Provide the [X, Y] coordinate of the cell's center where the given text is located.  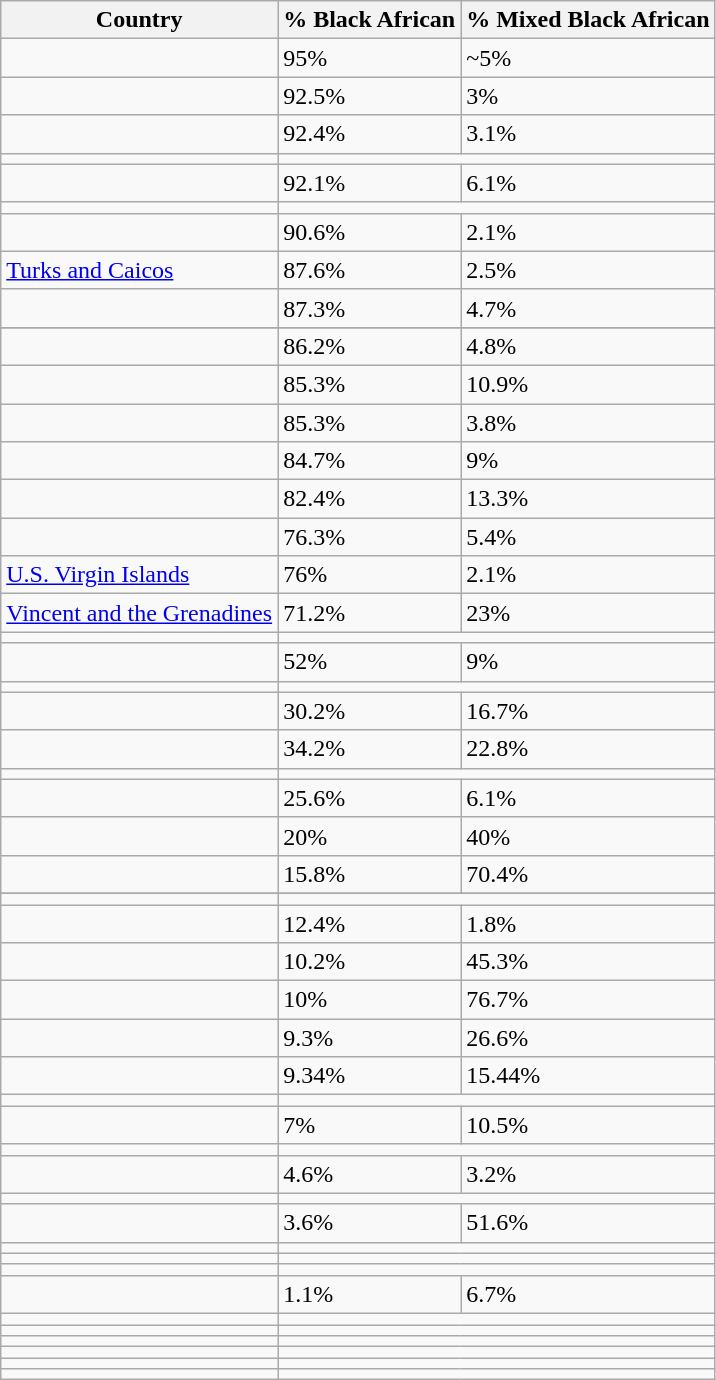
70.4% [588, 874]
40% [588, 836]
U.S. Virgin Islands [140, 575]
95% [370, 58]
% Mixed Black African [588, 20]
10.9% [588, 384]
9.3% [370, 1038]
10.5% [588, 1125]
10% [370, 1000]
23% [588, 613]
87.3% [370, 308]
76% [370, 575]
3% [588, 96]
20% [370, 836]
7% [370, 1125]
3.1% [588, 134]
2.5% [588, 270]
76.3% [370, 537]
3.6% [370, 1223]
52% [370, 662]
1.8% [588, 923]
16.7% [588, 711]
9.34% [370, 1076]
Turks and Caicos [140, 270]
3.2% [588, 1174]
90.6% [370, 232]
13.3% [588, 499]
3.8% [588, 423]
76.7% [588, 1000]
Country [140, 20]
15.8% [370, 874]
92.5% [370, 96]
30.2% [370, 711]
71.2% [370, 613]
92.4% [370, 134]
45.3% [588, 962]
22.8% [588, 749]
26.6% [588, 1038]
87.6% [370, 270]
4.6% [370, 1174]
5.4% [588, 537]
25.6% [370, 798]
82.4% [370, 499]
84.7% [370, 461]
51.6% [588, 1223]
6.7% [588, 1294]
86.2% [370, 346]
1.1% [370, 1294]
% Black African [370, 20]
34.2% [370, 749]
10.2% [370, 962]
12.4% [370, 923]
4.7% [588, 308]
4.8% [588, 346]
Vincent and the Grenadines [140, 613]
~5% [588, 58]
92.1% [370, 183]
15.44% [588, 1076]
